Provide the [X, Y] coordinate of the cell's center where the given text is located.  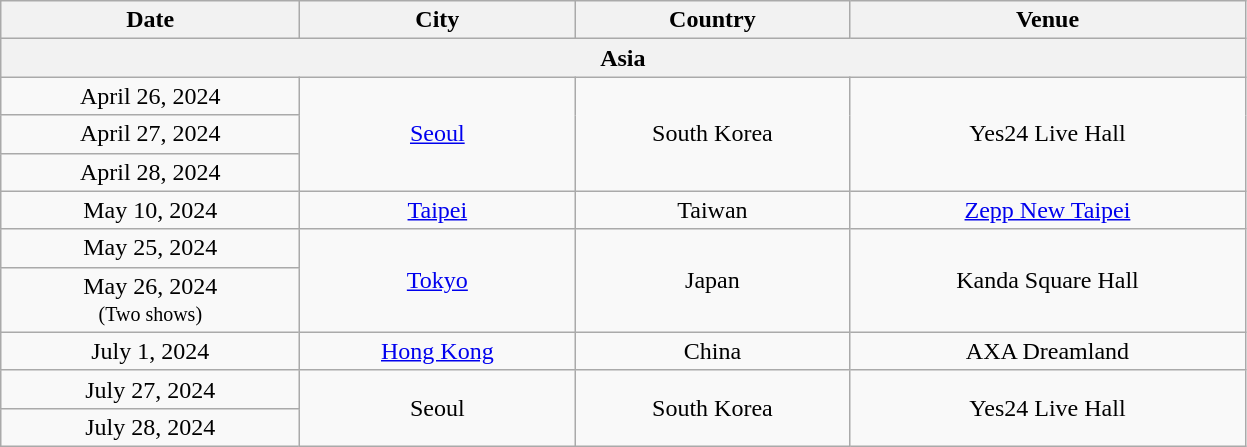
Taipei [438, 210]
City [438, 20]
April 26, 2024 [150, 96]
May 10, 2024 [150, 210]
July 1, 2024 [150, 351]
Date [150, 20]
Venue [1048, 20]
Hong Kong [438, 351]
Japan [712, 280]
Zepp New Taipei [1048, 210]
Kanda Square Hall [1048, 280]
July 28, 2024 [150, 427]
Taiwan [712, 210]
AXA Dreamland [1048, 351]
May 25, 2024 [150, 248]
Tokyo [438, 280]
May 26, 2024 (Two shows) [150, 300]
April 27, 2024 [150, 134]
April 28, 2024 [150, 172]
China [712, 351]
Country [712, 20]
July 27, 2024 [150, 389]
Asia [623, 58]
